Locate the cell with the specified text and output its (X, Y) center coordinate. 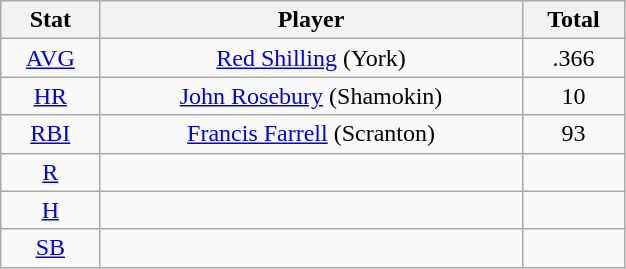
Stat (50, 20)
HR (50, 96)
SB (50, 248)
RBI (50, 134)
AVG (50, 58)
Total (574, 20)
10 (574, 96)
Player (311, 20)
93 (574, 134)
John Rosebury (Shamokin) (311, 96)
Francis Farrell (Scranton) (311, 134)
H (50, 210)
Red Shilling (York) (311, 58)
R (50, 172)
.366 (574, 58)
